Detect which cell encompasses the target text, then output its (x, y) center coordinate. 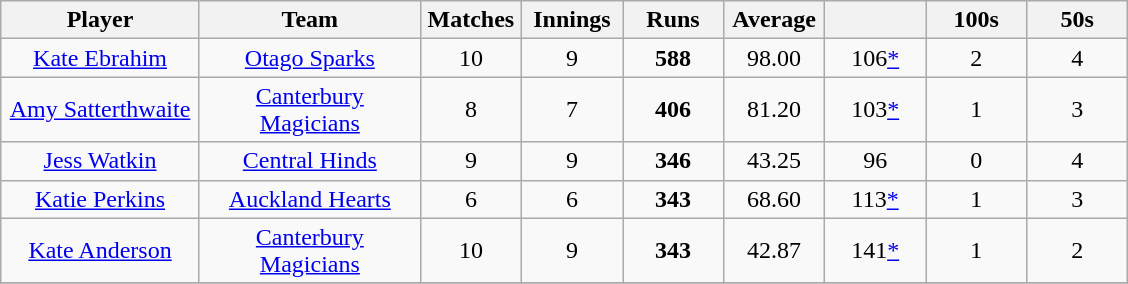
Katie Perkins (100, 199)
43.25 (774, 161)
42.87 (774, 250)
Auckland Hearts (310, 199)
141* (876, 250)
Runs (672, 20)
68.60 (774, 199)
50s (1078, 20)
98.00 (774, 58)
81.20 (774, 110)
100s (976, 20)
Kate Anderson (100, 250)
Jess Watkin (100, 161)
8 (470, 110)
103* (876, 110)
Amy Satterthwaite (100, 110)
Innings (572, 20)
Central Hinds (310, 161)
Player (100, 20)
Team (310, 20)
588 (672, 58)
7 (572, 110)
113* (876, 199)
Kate Ebrahim (100, 58)
Matches (470, 20)
96 (876, 161)
346 (672, 161)
106* (876, 58)
Otago Sparks (310, 58)
0 (976, 161)
Average (774, 20)
406 (672, 110)
